Provide the (X, Y) coordinate of the cell's center where the given text is located.  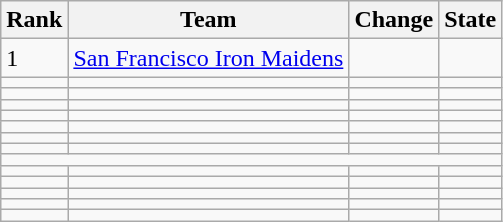
Team (208, 20)
Change (394, 20)
Rank (34, 20)
San Francisco Iron Maidens (208, 58)
State (470, 20)
1 (34, 58)
